Return the [x, y] coordinate for the center point of the cell that contains the specified text.  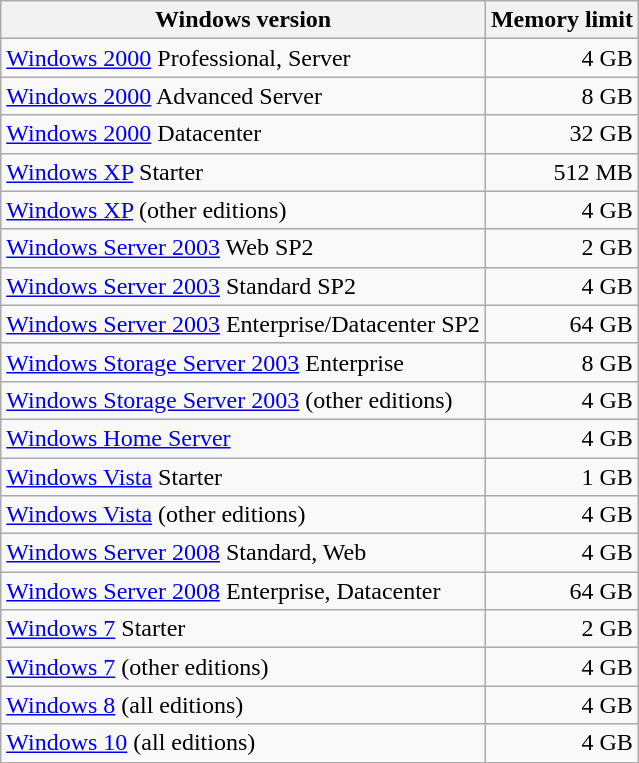
Windows Server 2003 Enterprise/Datacenter SP2 [244, 324]
Windows 2000 Advanced Server [244, 96]
Windows Home Server [244, 438]
1 GB [562, 477]
Windows Server 2008 Standard, Web [244, 553]
Windows Vista (other editions) [244, 515]
Windows Server 2008 Enterprise, Datacenter [244, 591]
Windows Vista Starter [244, 477]
Windows 7 Starter [244, 629]
32 GB [562, 134]
Windows version [244, 20]
Windows XP (other editions) [244, 210]
Windows Storage Server 2003 (other editions) [244, 400]
Windows 8 (all editions) [244, 705]
Windows Server 2003 Standard SP2 [244, 286]
Windows 10 (all editions) [244, 743]
Windows 2000 Professional, Server [244, 58]
Memory limit [562, 20]
Windows 2000 Datacenter [244, 134]
512 MB [562, 172]
Windows Storage Server 2003 Enterprise [244, 362]
Windows XP Starter [244, 172]
Windows 7 (other editions) [244, 667]
Windows Server 2003 Web SP2 [244, 248]
